Extract the (x, y) coordinate from the center of the cell holding the provided text.  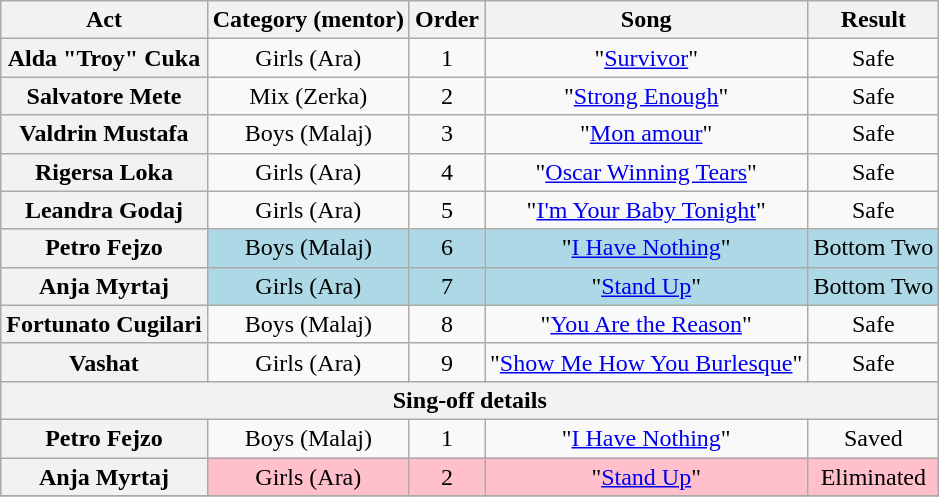
7 (446, 286)
Salvatore Mete (104, 96)
"Strong Enough" (646, 96)
4 (446, 172)
Eliminated (874, 477)
Result (874, 20)
Order (446, 20)
"Show Me How You Burlesque" (646, 362)
Song (646, 20)
"Survivor" (646, 58)
Alda "Troy" Cuka (104, 58)
8 (446, 324)
Rigersa Loka (104, 172)
Category (mentor) (308, 20)
"You Are the Reason" (646, 324)
3 (446, 134)
"Oscar Winning Tears" (646, 172)
5 (446, 210)
Sing-off details (470, 400)
Leandra Godaj (104, 210)
9 (446, 362)
Mix (Zerka) (308, 96)
Valdrin Mustafa (104, 134)
6 (446, 248)
"I'm Your Baby Tonight" (646, 210)
"Mon amour" (646, 134)
Fortunato Cugilari (104, 324)
Vashat (104, 362)
Saved (874, 438)
Act (104, 20)
